Detect which cell encompasses the target text, then output its [x, y] center coordinate. 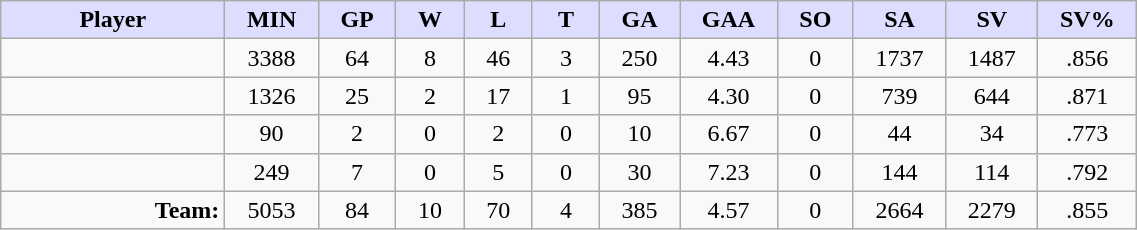
1487 [992, 58]
.871 [1088, 96]
385 [640, 210]
30 [640, 172]
70 [498, 210]
MIN [272, 20]
L [498, 20]
95 [640, 96]
114 [992, 172]
GAA [729, 20]
84 [357, 210]
249 [272, 172]
8 [430, 58]
.855 [1088, 210]
SV [992, 20]
W [430, 20]
4.30 [729, 96]
.773 [1088, 134]
5 [498, 172]
64 [357, 58]
SA [899, 20]
SO [815, 20]
250 [640, 58]
46 [498, 58]
6.67 [729, 134]
4 [566, 210]
4.57 [729, 210]
.856 [1088, 58]
5053 [272, 210]
SV% [1088, 20]
25 [357, 96]
90 [272, 134]
.792 [1088, 172]
144 [899, 172]
3388 [272, 58]
T [566, 20]
7.23 [729, 172]
739 [899, 96]
2664 [899, 210]
44 [899, 134]
1326 [272, 96]
4.43 [729, 58]
1737 [899, 58]
7 [357, 172]
3 [566, 58]
GA [640, 20]
34 [992, 134]
Player [113, 20]
GP [357, 20]
644 [992, 96]
1 [566, 96]
Team: [113, 210]
17 [498, 96]
2279 [992, 210]
